Provide the [X, Y] coordinate of the cell's center where the given text is located.  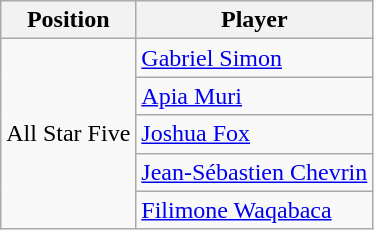
All Star Five [68, 134]
Filimone Waqabaca [254, 210]
Apia Muri [254, 96]
Gabriel Simon [254, 58]
Jean-Sébastien Chevrin [254, 172]
Position [68, 20]
Player [254, 20]
Joshua Fox [254, 134]
